Determine the [x, y] coordinate at the center of the cell enclosing the given text.  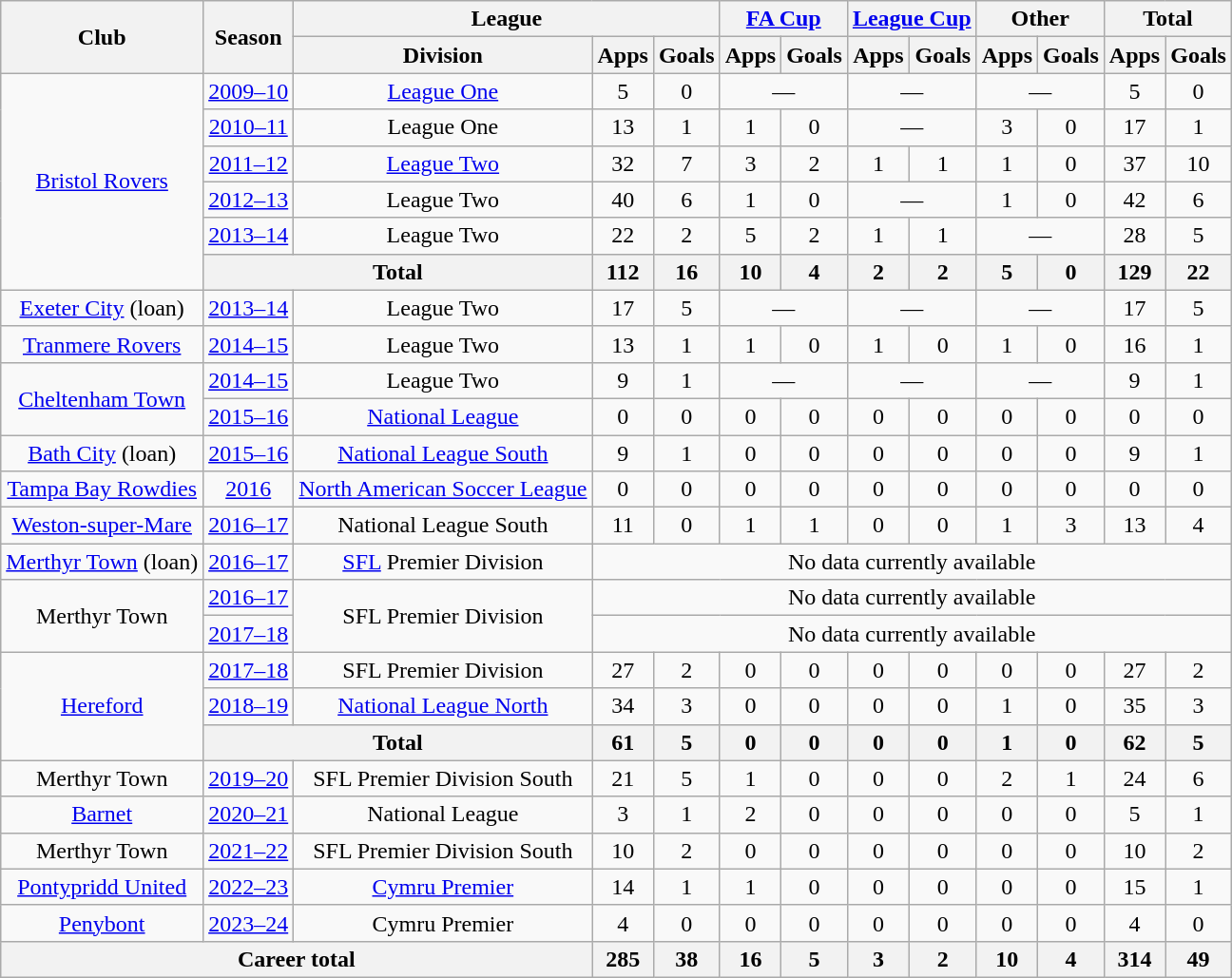
42 [1134, 200]
League [507, 19]
49 [1199, 959]
Barnet [103, 815]
112 [623, 272]
2012–13 [249, 200]
2019–20 [249, 778]
National League North [443, 706]
314 [1134, 959]
38 [686, 959]
FA Cup [783, 19]
Exeter City (loan) [103, 308]
Career total [297, 959]
Other [1040, 19]
Tampa Bay Rowdies [103, 489]
2009–10 [249, 91]
2023–24 [249, 923]
Bristol Rovers [103, 182]
Cheltenham Town [103, 398]
2021–22 [249, 851]
2020–21 [249, 815]
Season [249, 37]
37 [1134, 163]
62 [1134, 742]
129 [1134, 272]
32 [623, 163]
11 [623, 526]
35 [1134, 706]
21 [623, 778]
Hereford [103, 706]
Bath City (loan) [103, 453]
Club [103, 37]
61 [623, 742]
40 [623, 200]
Pontypridd United [103, 887]
2010–11 [249, 127]
2011–12 [249, 163]
Merthyr Town (loan) [103, 562]
285 [623, 959]
14 [623, 887]
League Cup [912, 19]
2018–19 [249, 706]
7 [686, 163]
2016 [249, 489]
34 [623, 706]
Tranmere Rovers [103, 344]
24 [1134, 778]
Division [443, 55]
North American Soccer League [443, 489]
Weston-super-Mare [103, 526]
2022–23 [249, 887]
15 [1134, 887]
Penybont [103, 923]
28 [1134, 236]
